Identify which cell holds the provided text, then report its [x, y] central coordinate. 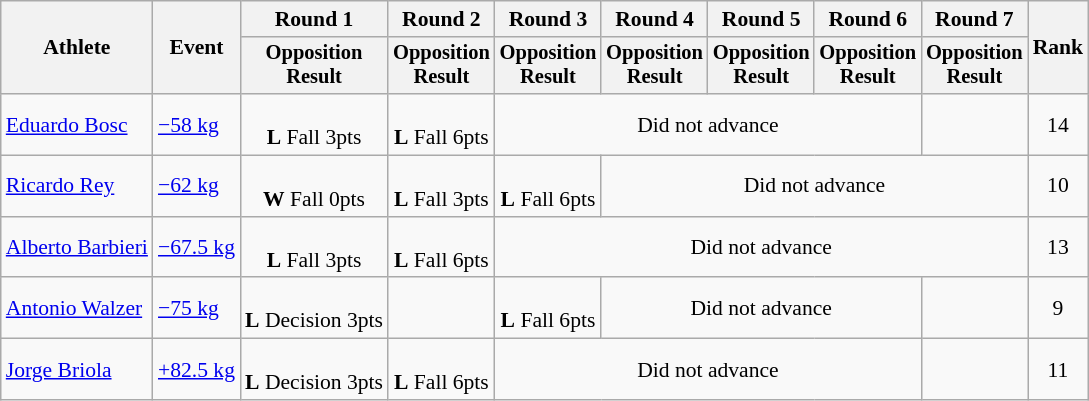
−75 kg [196, 308]
Round 4 [654, 19]
Round 1 [314, 19]
13 [1058, 248]
Round 3 [548, 19]
Event [196, 48]
14 [1058, 124]
Athlete [77, 48]
−67.5 kg [196, 248]
Ricardo Rey [77, 186]
Antonio Walzer [77, 308]
+82.5 kg [196, 370]
Round 6 [868, 19]
Rank [1058, 48]
−62 kg [196, 186]
9 [1058, 308]
Round 2 [442, 19]
Round 7 [974, 19]
Alberto Barbieri [77, 248]
11 [1058, 370]
Round 5 [762, 19]
Eduardo Bosc [77, 124]
W Fall 0pts [314, 186]
−58 kg [196, 124]
10 [1058, 186]
Jorge Briola [77, 370]
